Provide the (X, Y) coordinate of the cell's center where the given text is located.  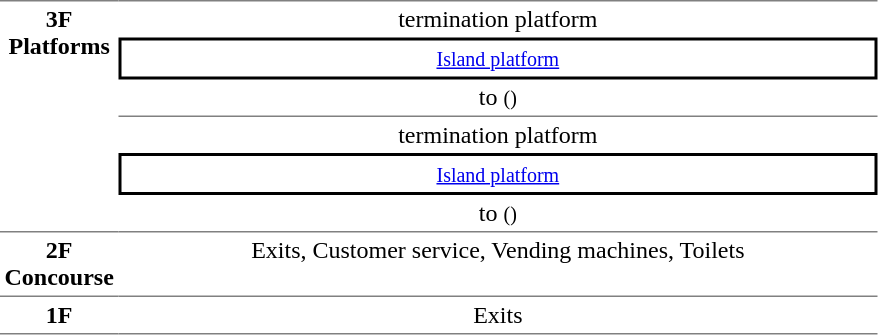
3FPlatforms (59, 116)
2FConcourse (59, 263)
Exits, Customer service, Vending machines, Toilets (498, 263)
Exits (498, 316)
1F (59, 316)
